For the text-containing cell, return its midpoint in (X, Y) coordinate format. 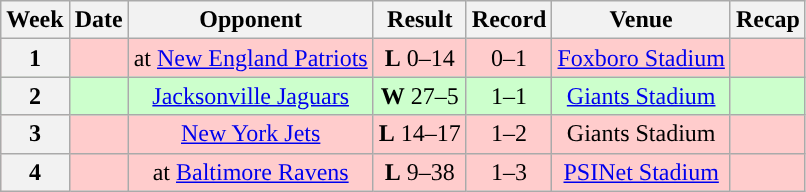
at New England Patriots (250, 58)
L 0–14 (420, 58)
L 14–17 (420, 134)
Venue (641, 20)
Record (509, 20)
PSINet Stadium (641, 172)
at Baltimore Ravens (250, 172)
2 (35, 96)
3 (35, 134)
New York Jets (250, 134)
L 9–38 (420, 172)
1–2 (509, 134)
0–1 (509, 58)
Result (420, 20)
1–1 (509, 96)
1 (35, 58)
Date (98, 20)
1–3 (509, 172)
W 27–5 (420, 96)
4 (35, 172)
Recap (768, 20)
Foxboro Stadium (641, 58)
Week (35, 20)
Opponent (250, 20)
Jacksonville Jaguars (250, 96)
